Capture the cell that displays the provided text and extract its [X, Y] central coordinate. 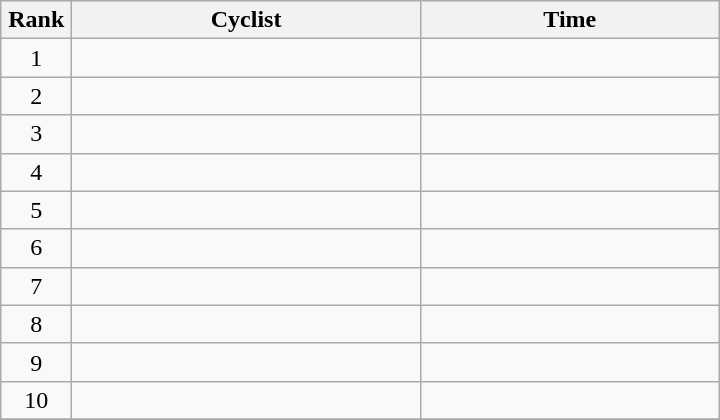
Cyclist [246, 20]
Time [570, 20]
9 [36, 362]
6 [36, 248]
10 [36, 400]
2 [36, 96]
7 [36, 286]
4 [36, 172]
8 [36, 324]
1 [36, 58]
3 [36, 134]
Rank [36, 20]
5 [36, 210]
